Extract the [X, Y] coordinate from the center of the cell holding the provided text.  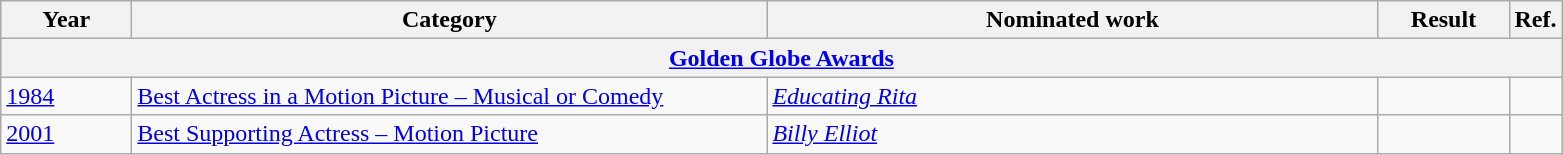
Category [450, 20]
Best Supporting Actress – Motion Picture [450, 134]
Ref. [1536, 20]
1984 [66, 96]
Nominated work [1072, 20]
Billy Elliot [1072, 134]
Best Actress in a Motion Picture – Musical or Comedy [450, 96]
Golden Globe Awards [782, 58]
2001 [66, 134]
Year [66, 20]
Result [1444, 20]
Educating Rita [1072, 96]
